Return (X, Y) of the center of cell containing provided text 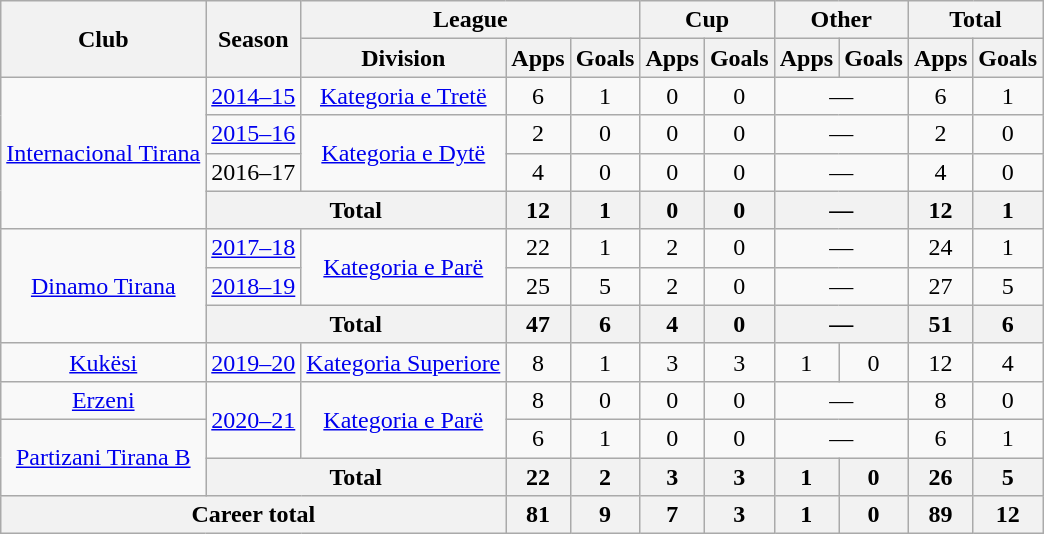
7 (672, 515)
47 (538, 324)
Erzeni (104, 400)
Cup (707, 20)
2020–21 (254, 419)
Kategoria e Dytë (404, 153)
League (470, 20)
Dinamo Tirana (104, 286)
2018–19 (254, 286)
51 (940, 324)
2019–20 (254, 362)
2017–18 (254, 248)
Kukësi (104, 362)
Career total (254, 515)
Partizani Tirana B (104, 457)
Club (104, 39)
2015–16 (254, 134)
9 (605, 515)
2014–15 (254, 96)
Kategoria Superiore (404, 362)
81 (538, 515)
Internacional Tirana (104, 153)
89 (940, 515)
24 (940, 248)
25 (538, 286)
Kategoria e Tretë (404, 96)
2016–17 (254, 172)
Division (404, 58)
27 (940, 286)
Season (254, 39)
Other (841, 20)
26 (940, 477)
